Capture the cell that displays the provided text and extract its [X, Y] central coordinate. 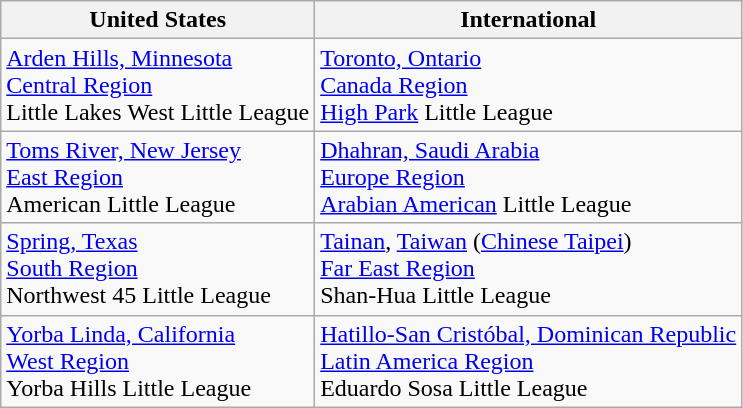
United States [158, 20]
International [528, 20]
Tainan, Taiwan (Chinese Taipei)Far East RegionShan-Hua Little League [528, 269]
Hatillo-San Cristóbal, Dominican RepublicLatin America RegionEduardo Sosa Little League [528, 361]
Toronto, Ontario Canada RegionHigh Park Little League [528, 85]
Dhahran, Saudi ArabiaEurope RegionArabian American Little League [528, 177]
Yorba Linda, CaliforniaWest RegionYorba Hills Little League [158, 361]
Arden Hills, MinnesotaCentral RegionLittle Lakes West Little League [158, 85]
Spring, TexasSouth RegionNorthwest 45 Little League [158, 269]
Toms River, New JerseyEast RegionAmerican Little League [158, 177]
